Locate the cell with the specified text and output its [x, y] center coordinate. 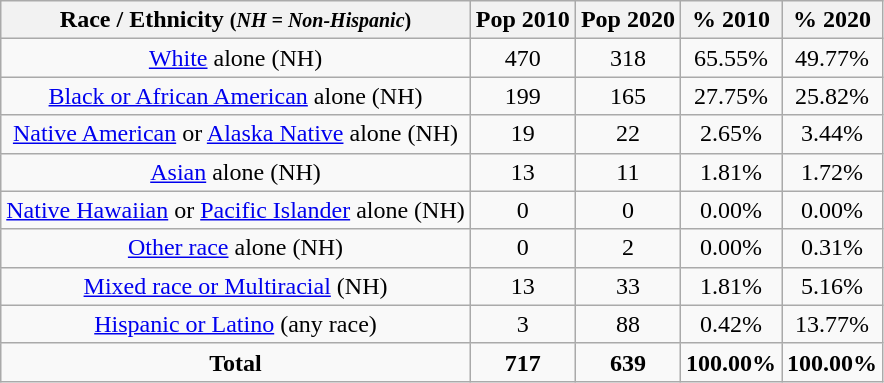
5.16% [832, 286]
Race / Ethnicity (NH = Non-Hispanic) [236, 20]
717 [522, 362]
Black or African American alone (NH) [236, 96]
25.82% [832, 96]
88 [628, 324]
49.77% [832, 58]
33 [628, 286]
Native American or Alaska Native alone (NH) [236, 134]
2 [628, 248]
19 [522, 134]
470 [522, 58]
199 [522, 96]
White alone (NH) [236, 58]
165 [628, 96]
22 [628, 134]
2.65% [730, 134]
Total [236, 362]
Asian alone (NH) [236, 172]
Pop 2020 [628, 20]
318 [628, 58]
1.72% [832, 172]
13.77% [832, 324]
65.55% [730, 58]
27.75% [730, 96]
11 [628, 172]
% 2010 [730, 20]
Pop 2010 [522, 20]
3.44% [832, 134]
Mixed race or Multiracial (NH) [236, 286]
Other race alone (NH) [236, 248]
3 [522, 324]
Hispanic or Latino (any race) [236, 324]
0.31% [832, 248]
639 [628, 362]
0.42% [730, 324]
% 2020 [832, 20]
Native Hawaiian or Pacific Islander alone (NH) [236, 210]
